Extract the [X, Y] coordinate from the center of the cell holding the provided text.  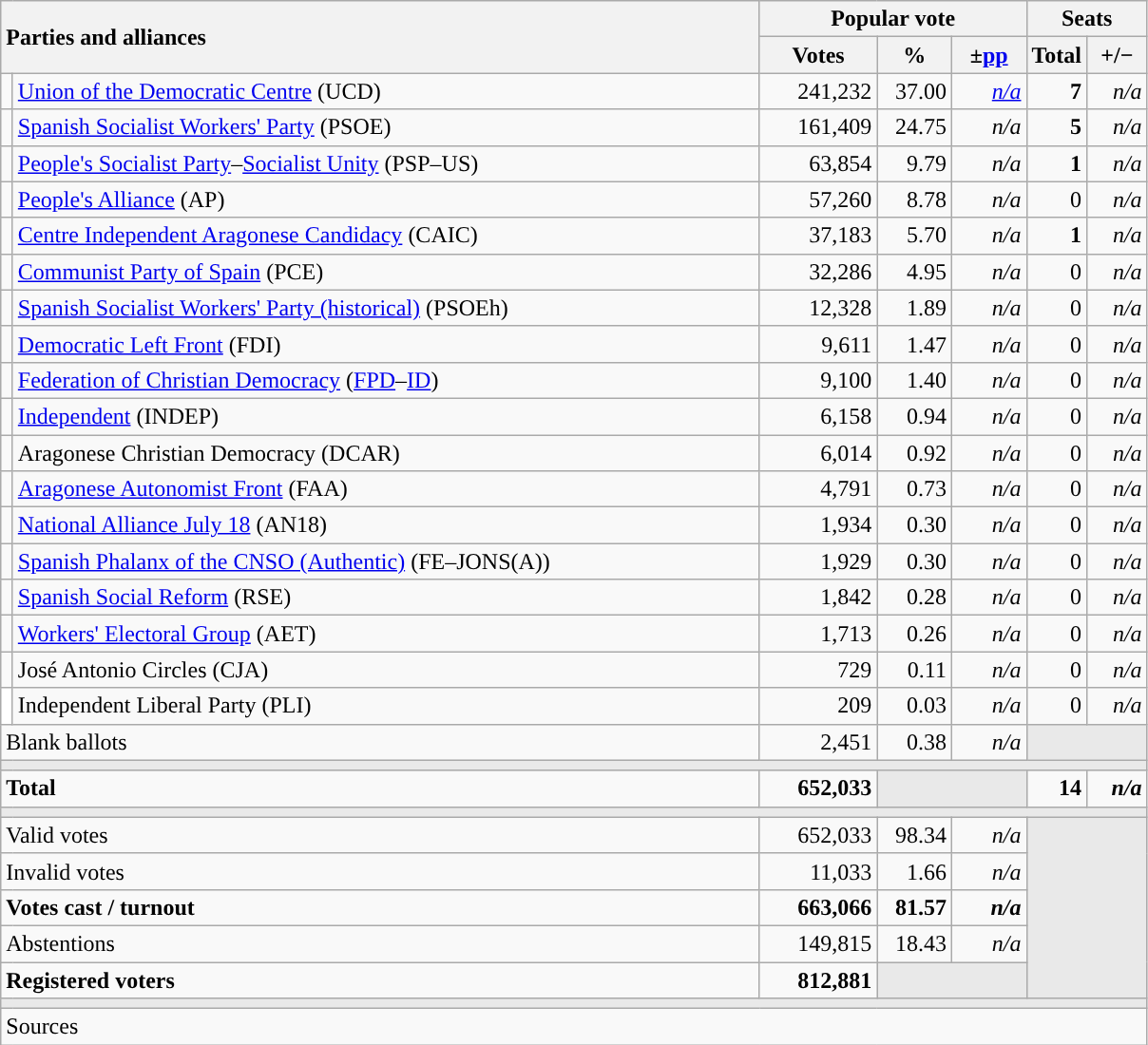
98.34 [914, 835]
24.75 [914, 127]
37,183 [818, 236]
18.43 [914, 943]
Federation of Christian Democracy (FPD–ID) [386, 380]
6,014 [818, 453]
Votes [818, 55]
0.11 [914, 670]
5.70 [914, 236]
People's Alliance (AP) [386, 199]
Independent (INDEP) [386, 416]
1,713 [818, 634]
+/− [1118, 55]
57,260 [818, 199]
Votes cast / turnout [380, 907]
Spanish Social Reform (RSE) [386, 598]
149,815 [818, 943]
Communist Party of Spain (PCE) [386, 272]
812,881 [818, 979]
1,934 [818, 525]
2,451 [818, 742]
Popular vote [893, 19]
Sources [574, 1027]
729 [818, 670]
Blank ballots [380, 742]
1.47 [914, 344]
Democratic Left Front (FDI) [386, 344]
% [914, 55]
663,066 [818, 907]
8.78 [914, 199]
32,286 [818, 272]
Aragonese Autonomist Front (FAA) [386, 489]
José Antonio Circles (CJA) [386, 670]
Seats [1087, 19]
People's Socialist Party–Socialist Unity (PSP–US) [386, 163]
1,842 [818, 598]
0.38 [914, 742]
Spanish Phalanx of the CNSO (Authentic) (FE–JONS(A)) [386, 561]
1,929 [818, 561]
0.94 [914, 416]
Union of the Democratic Centre (UCD) [386, 91]
241,232 [818, 91]
Registered voters [380, 979]
1.66 [914, 871]
Workers' Electoral Group (AET) [386, 634]
209 [818, 706]
9,611 [818, 344]
0.28 [914, 598]
37.00 [914, 91]
0.92 [914, 453]
Invalid votes [380, 871]
11,033 [818, 871]
±pp [988, 55]
Parties and alliances [380, 37]
1.89 [914, 308]
0.26 [914, 634]
0.03 [914, 706]
Abstentions [380, 943]
Spanish Socialist Workers' Party (PSOE) [386, 127]
161,409 [818, 127]
81.57 [914, 907]
5 [1057, 127]
9.79 [914, 163]
1.40 [914, 380]
Aragonese Christian Democracy (DCAR) [386, 453]
7 [1057, 91]
Independent Liberal Party (PLI) [386, 706]
9,100 [818, 380]
0.73 [914, 489]
63,854 [818, 163]
12,328 [818, 308]
National Alliance July 18 (AN18) [386, 525]
Spanish Socialist Workers' Party (historical) (PSOEh) [386, 308]
14 [1057, 788]
4,791 [818, 489]
Valid votes [380, 835]
4.95 [914, 272]
Centre Independent Aragonese Candidacy (CAIC) [386, 236]
6,158 [818, 416]
